Output the (x, y) coordinate of the center of the cell containing the given text.  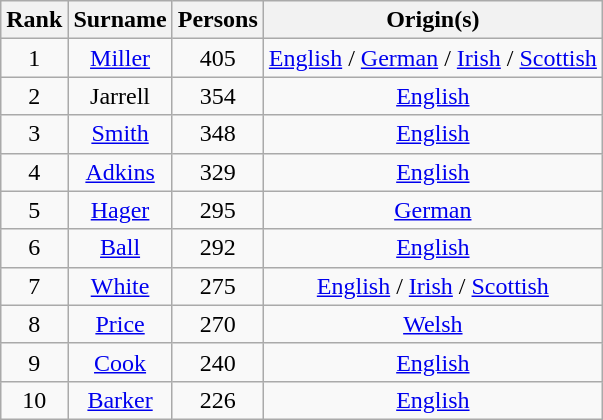
Price (120, 324)
329 (218, 172)
275 (218, 286)
Smith (120, 134)
Ball (120, 248)
240 (218, 362)
White (120, 286)
1 (34, 58)
5 (34, 210)
292 (218, 248)
354 (218, 96)
9 (34, 362)
English / German / Irish / Scottish (432, 58)
226 (218, 400)
Hager (120, 210)
Persons (218, 20)
2 (34, 96)
Barker (120, 400)
Welsh (432, 324)
7 (34, 286)
4 (34, 172)
348 (218, 134)
Jarrell (120, 96)
295 (218, 210)
Miller (120, 58)
Cook (120, 362)
405 (218, 58)
10 (34, 400)
Origin(s) (432, 20)
8 (34, 324)
Adkins (120, 172)
6 (34, 248)
English / Irish / Scottish (432, 286)
German (432, 210)
270 (218, 324)
Rank (34, 20)
Surname (120, 20)
3 (34, 134)
